Output the (x, y) coordinate of the center of the cell containing the given text.  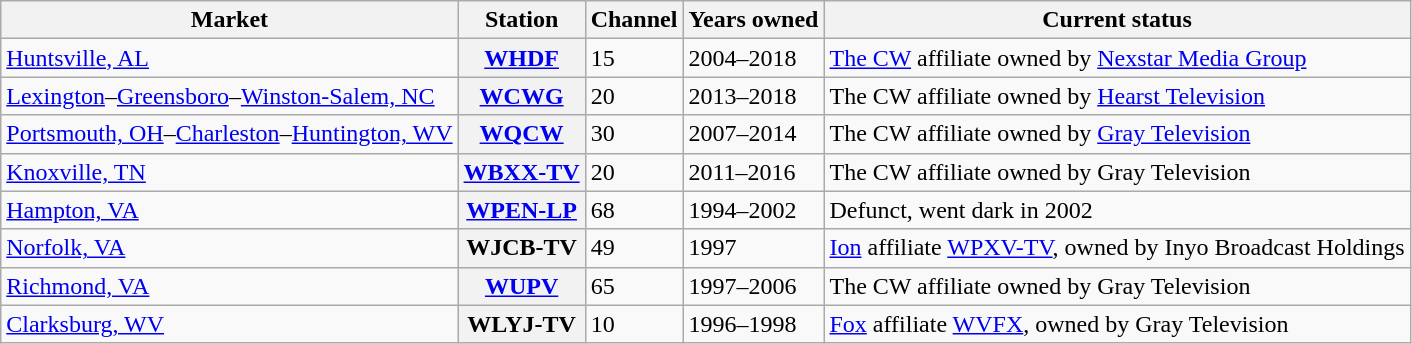
WUPV (522, 286)
1997 (754, 248)
Years owned (754, 20)
Norfolk, VA (230, 248)
68 (634, 210)
The CW affiliate owned by Nexstar Media Group (1117, 58)
1996–1998 (754, 324)
2004–2018 (754, 58)
2013–2018 (754, 96)
Hampton, VA (230, 210)
15 (634, 58)
30 (634, 134)
WHDF (522, 58)
Ion affiliate WPXV-TV, owned by Inyo Broadcast Holdings (1117, 248)
Channel (634, 20)
2007–2014 (754, 134)
1997–2006 (754, 286)
WPEN-LP (522, 210)
Current status (1117, 20)
WBXX-TV (522, 172)
Richmond, VA (230, 286)
WLYJ-TV (522, 324)
Fox affiliate WVFX, owned by Gray Television (1117, 324)
WQCW (522, 134)
Huntsville, AL (230, 58)
Portsmouth, OH–Charleston–Huntington, WV (230, 134)
The CW affiliate owned by Hearst Television (1117, 96)
10 (634, 324)
Knoxville, TN (230, 172)
Clarksburg, WV (230, 324)
WCWG (522, 96)
Market (230, 20)
2011–2016 (754, 172)
65 (634, 286)
Station (522, 20)
WJCB-TV (522, 248)
1994–2002 (754, 210)
Defunct, went dark in 2002 (1117, 210)
Lexington–Greensboro–Winston-Salem, NC (230, 96)
49 (634, 248)
